Capture the cell that displays the provided text and extract its [x, y] central coordinate. 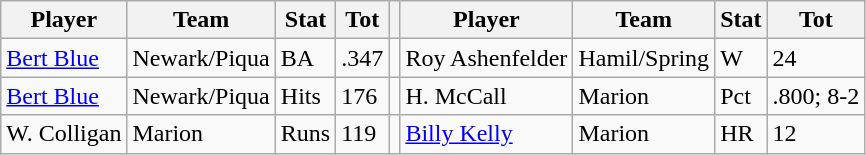
H. McCall [486, 96]
.800; 8-2 [816, 96]
24 [816, 58]
W [741, 58]
Hamil/Spring [644, 58]
119 [362, 134]
Pct [741, 96]
Runs [305, 134]
HR [741, 134]
Hits [305, 96]
Billy Kelly [486, 134]
Roy Ashenfelder [486, 58]
.347 [362, 58]
176 [362, 96]
BA [305, 58]
W. Colligan [64, 134]
12 [816, 134]
